Find where the given text appears and provide that cell's center as [X, Y] coordinate. 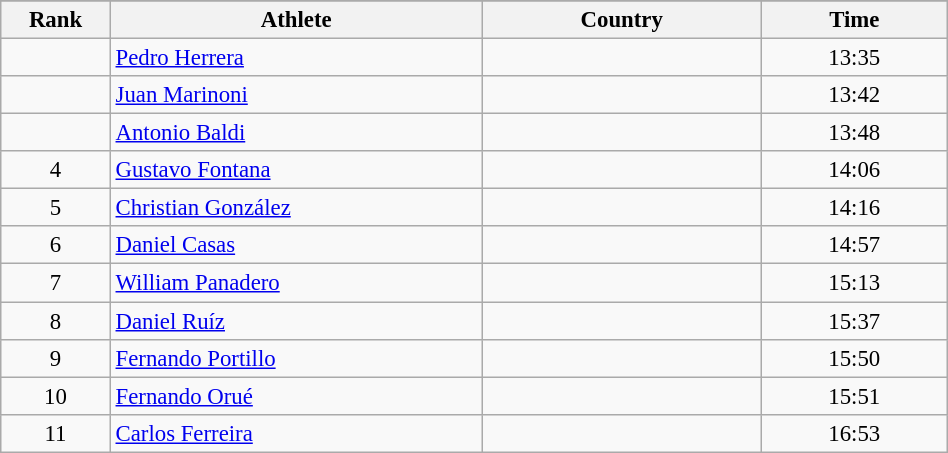
7 [56, 283]
11 [56, 433]
4 [56, 170]
Rank [56, 20]
William Panadero [296, 283]
6 [56, 245]
Gustavo Fontana [296, 170]
Pedro Herrera [296, 58]
8 [56, 321]
Daniel Casas [296, 245]
Juan Marinoni [296, 95]
14:06 [854, 170]
Antonio Baldi [296, 133]
15:51 [854, 396]
15:50 [854, 358]
13:42 [854, 95]
Time [854, 20]
Athlete [296, 20]
15:37 [854, 321]
10 [56, 396]
Carlos Ferreira [296, 433]
Christian González [296, 208]
14:16 [854, 208]
Fernando Orué [296, 396]
15:13 [854, 283]
14:57 [854, 245]
9 [56, 358]
Daniel Ruíz [296, 321]
16:53 [854, 433]
Fernando Portillo [296, 358]
5 [56, 208]
13:48 [854, 133]
13:35 [854, 58]
Country [622, 20]
